Capture the cell that displays the provided text and extract its (x, y) central coordinate. 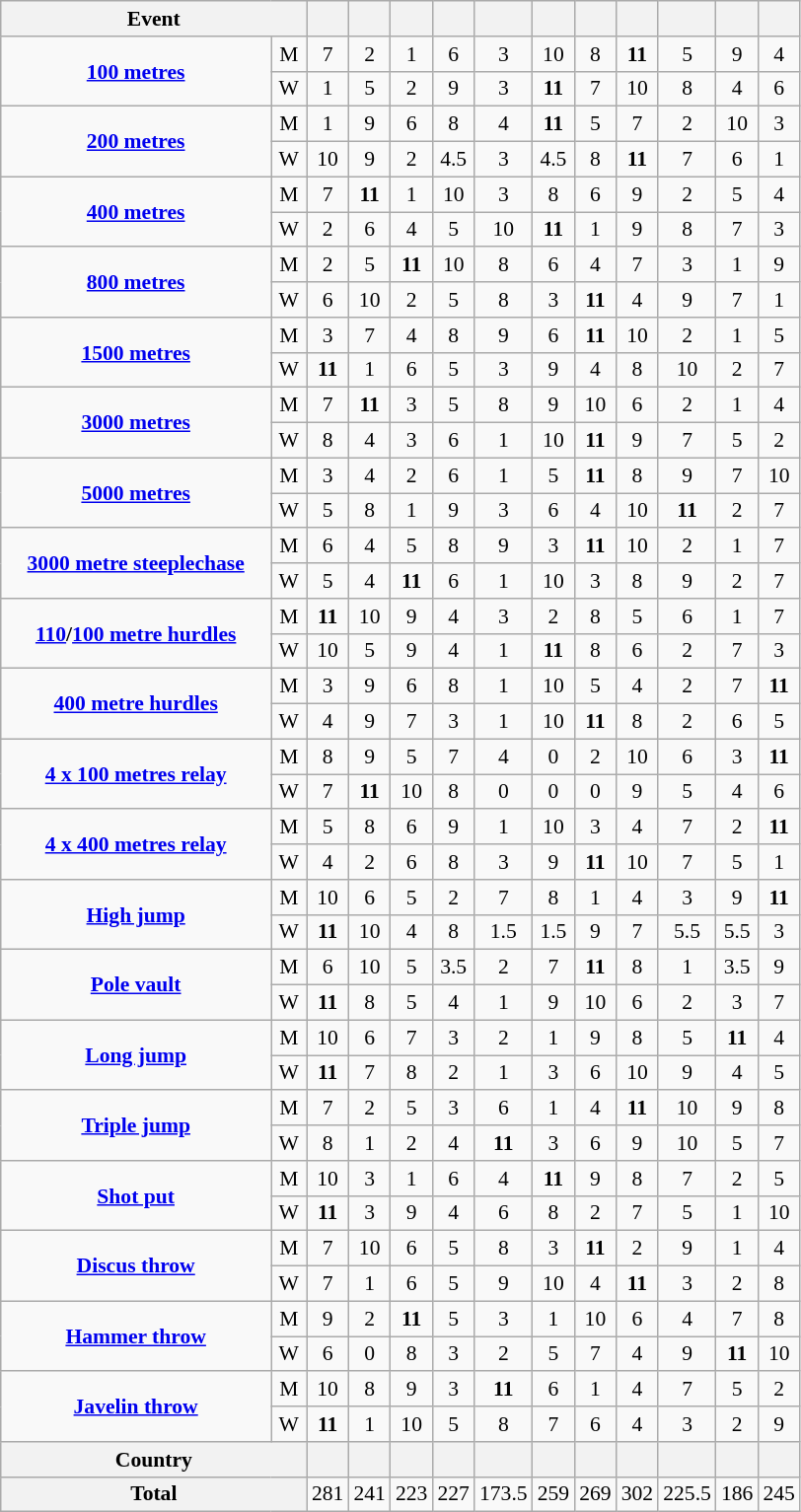
High jump (136, 915)
269 (596, 1494)
173.5 (503, 1494)
110/100 metre hurdles (136, 633)
Discus throw (136, 1266)
Hammer throw (136, 1335)
4 x 400 metres relay (136, 844)
186 (738, 1494)
Javelin throw (136, 1406)
281 (328, 1494)
100 metres (136, 71)
Event (154, 19)
245 (779, 1494)
Shot put (136, 1195)
800 metres (136, 282)
400 metre hurdles (136, 704)
4 x 100 metres relay (136, 773)
Total (154, 1494)
5000 metres (136, 493)
241 (369, 1494)
Country (154, 1460)
200 metres (136, 142)
Triple jump (136, 1126)
3000 metre steeplechase (136, 564)
225.5 (687, 1494)
259 (554, 1494)
302 (637, 1494)
400 metres (136, 211)
1500 metres (136, 353)
3000 metres (136, 422)
Long jump (136, 1055)
223 (412, 1494)
Pole vault (136, 984)
227 (454, 1494)
